Locate the cell with the specified text and output its [X, Y] center coordinate. 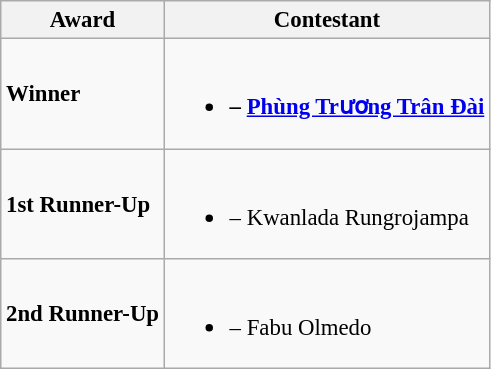
– Kwanlada Rungrojampa [326, 204]
Contestant [326, 20]
– Fabu Olmedo [326, 314]
1st Runner-Up [83, 204]
Award [83, 20]
Winner [83, 94]
– Phùng Trương Trân Đài [326, 94]
2nd Runner-Up [83, 314]
